Provide the (X, Y) coordinate of the cell's center where the given text is located.  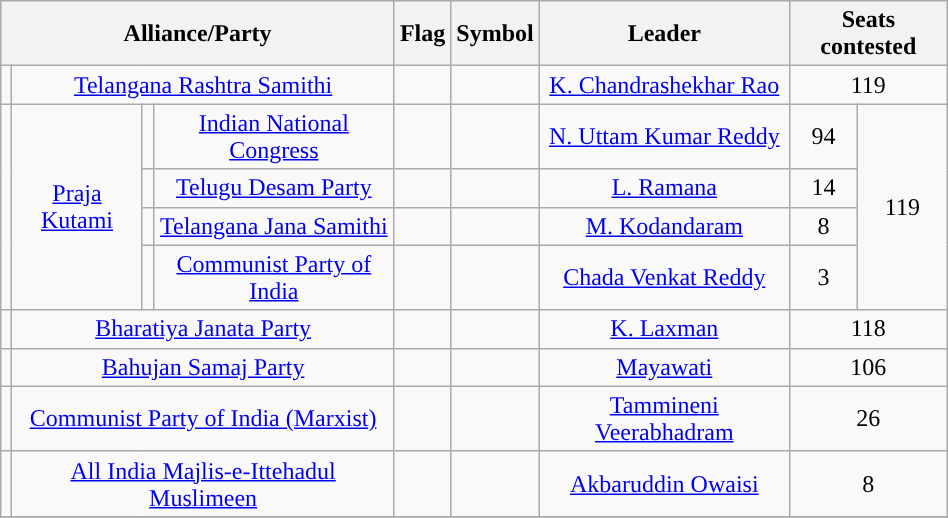
Leader (664, 34)
K. Chandrashekhar Rao (664, 85)
26 (868, 418)
M. Kodandaram (664, 226)
118 (868, 329)
All India Majlis-e-Ittehadul Muslimeen (204, 484)
Symbol (495, 34)
K. Laxman (664, 329)
Tammineni Veerabhadram (664, 418)
Communist Party of India (274, 278)
Bahujan Samaj Party (204, 367)
L. Ramana (664, 188)
Telangana Rashtra Samithi (204, 85)
94 (823, 136)
Akbaruddin Owaisi (664, 484)
Flag (422, 34)
Chada Venkat Reddy (664, 278)
106 (868, 367)
Indian National Congress (274, 136)
N. Uttam Kumar Reddy (664, 136)
Seats contested (868, 34)
Bharatiya Janata Party (204, 329)
Telugu Desam Party (274, 188)
3 (823, 278)
Alliance/Party (198, 34)
Telangana Jana Samithi (274, 226)
Praja Kutami (77, 207)
Communist Party of India (Marxist) (204, 418)
14 (823, 188)
Mayawati (664, 367)
